Output the (X, Y) coordinate of the center of the cell containing the given text.  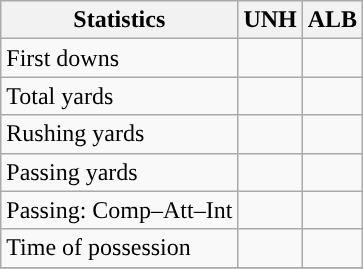
ALB (332, 20)
First downs (120, 58)
UNH (270, 20)
Rushing yards (120, 134)
Statistics (120, 20)
Time of possession (120, 248)
Passing yards (120, 172)
Total yards (120, 96)
Passing: Comp–Att–Int (120, 210)
